Search for the cell housing the specified text and yield its [X, Y] center coordinate. 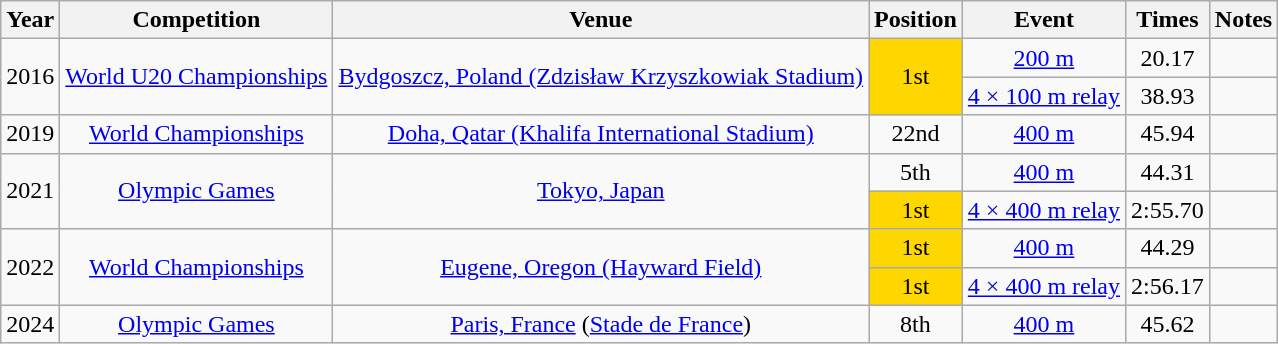
Position [916, 20]
Bydgoszcz, Poland (Zdzisław Krzyszkowiak Stadium) [601, 77]
2:55.70 [1168, 210]
2:56.17 [1168, 286]
2016 [30, 77]
2019 [30, 134]
44.29 [1168, 248]
Times [1168, 20]
Year [30, 20]
22nd [916, 134]
200 m [1044, 58]
Tokyo, Japan [601, 191]
Notes [1243, 20]
4 × 100 m relay [1044, 96]
44.31 [1168, 172]
45.94 [1168, 134]
45.62 [1168, 324]
2024 [30, 324]
Event [1044, 20]
World U20 Championships [196, 77]
Doha, Qatar (Khalifa International Stadium) [601, 134]
8th [916, 324]
Competition [196, 20]
20.17 [1168, 58]
Venue [601, 20]
5th [916, 172]
2022 [30, 267]
2021 [30, 191]
Eugene, Oregon (Hayward Field) [601, 267]
38.93 [1168, 96]
Paris, France (Stade de France) [601, 324]
